Search for the cell housing the specified text and yield its [x, y] center coordinate. 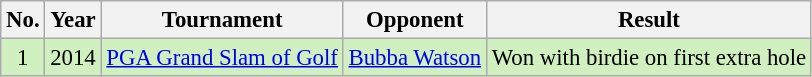
1 [23, 58]
Result [648, 20]
Tournament [222, 20]
No. [23, 20]
PGA Grand Slam of Golf [222, 58]
Bubba Watson [414, 58]
Won with birdie on first extra hole [648, 58]
Opponent [414, 20]
Year [73, 20]
2014 [73, 58]
